Locate the cell with the specified text and output its (x, y) center coordinate. 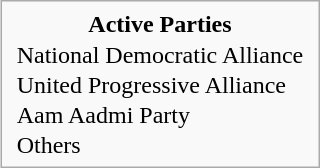
Active Parties (160, 24)
Others (160, 146)
National Democratic Alliance (160, 56)
Aam Aadmi Party (160, 116)
United Progressive Alliance (160, 86)
